Pinpoint the cell where the given text exists, returning its (X, Y) midpoint coordinate. 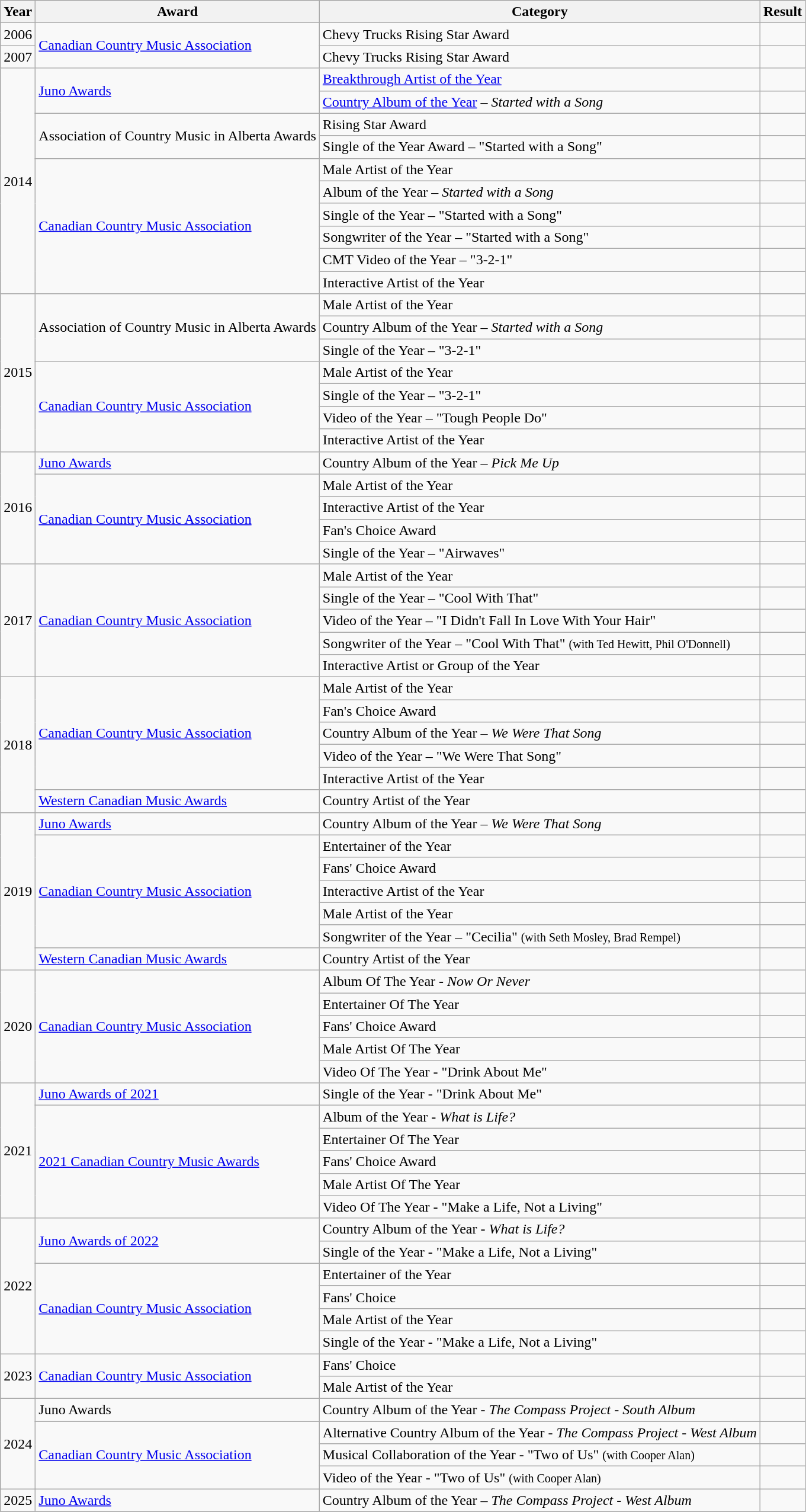
2023 (18, 1376)
2024 (18, 1444)
2021 Canadian Country Music Awards (178, 1162)
2014 (18, 181)
Album of the Year - What is Life? (540, 1117)
Video of the Year - "Two of Us" (with Cooper Alan) (540, 1478)
2019 (18, 891)
2015 (18, 373)
Interactive Artist or Group of the Year (540, 666)
Year (18, 12)
Musical Collaboration of the Year - "Two of Us" (with Cooper Alan) (540, 1455)
Category (540, 12)
Single of the Year - "Drink About Me" (540, 1094)
Alternative Country Album of the Year - The Compass Project - West Album (540, 1433)
Video of the Year – "We Were That Song" (540, 756)
Video of the Year – "Tough People Do" (540, 418)
2025 (18, 1500)
Album of the Year – Started with a Song (540, 192)
2020 (18, 1026)
2018 (18, 745)
Breakthrough Artist of the Year (540, 79)
Single of the Year Award – "Started with a Song" (540, 147)
Single of the Year – "Airwaves" (540, 553)
Rising Star Award (540, 124)
2022 (18, 1286)
Single of the Year – "Cool With That" (540, 598)
Single of the Year – "Started with a Song" (540, 214)
Video Of The Year - "Make a Life, Not a Living" (540, 1207)
Songwriter of the Year – "Started with a Song" (540, 237)
Country Album of the Year – Pick Me Up (540, 463)
Country Album of the Year - The Compass Project - South Album (540, 1410)
Award (178, 12)
Video of the Year – "I Didn't Fall In Love With Your Hair" (540, 620)
Country Album of the Year – The Compass Project - West Album (540, 1500)
Songwriter of the Year – "Cool With That" (with Ted Hewitt, Phil O'Donnell) (540, 643)
2021 (18, 1151)
2017 (18, 620)
Album Of The Year - Now Or Never (540, 981)
Juno Awards of 2021 (178, 1094)
2007 (18, 57)
Video Of The Year - "Drink About Me" (540, 1072)
Result (782, 12)
2006 (18, 34)
Juno Awards of 2022 (178, 1241)
2016 (18, 508)
Country Album of the Year - What is Life? (540, 1229)
Songwriter of the Year – "Cecilia" (with Seth Mosley, Brad Rempel) (540, 936)
CMT Video of the Year – "3-2-1" (540, 260)
